Find where the given text appears and provide that cell's center as [x, y] coordinate. 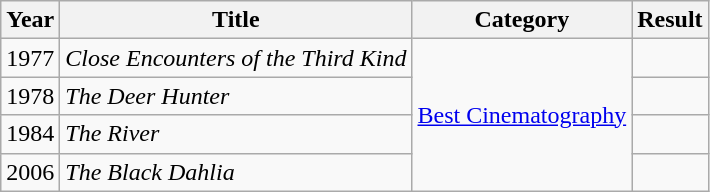
Title [236, 20]
2006 [30, 172]
Year [30, 20]
The Deer Hunter [236, 96]
The River [236, 134]
Best Cinematography [522, 115]
Result [670, 20]
Close Encounters of the Third Kind [236, 58]
1984 [30, 134]
The Black Dahlia [236, 172]
1978 [30, 96]
1977 [30, 58]
Category [522, 20]
